For the text-containing cell, return its midpoint in [x, y] coordinate format. 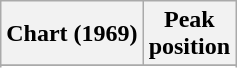
Chart (1969) [72, 34]
Peakposition [189, 34]
